Search for the cell housing the specified text and yield its (X, Y) center coordinate. 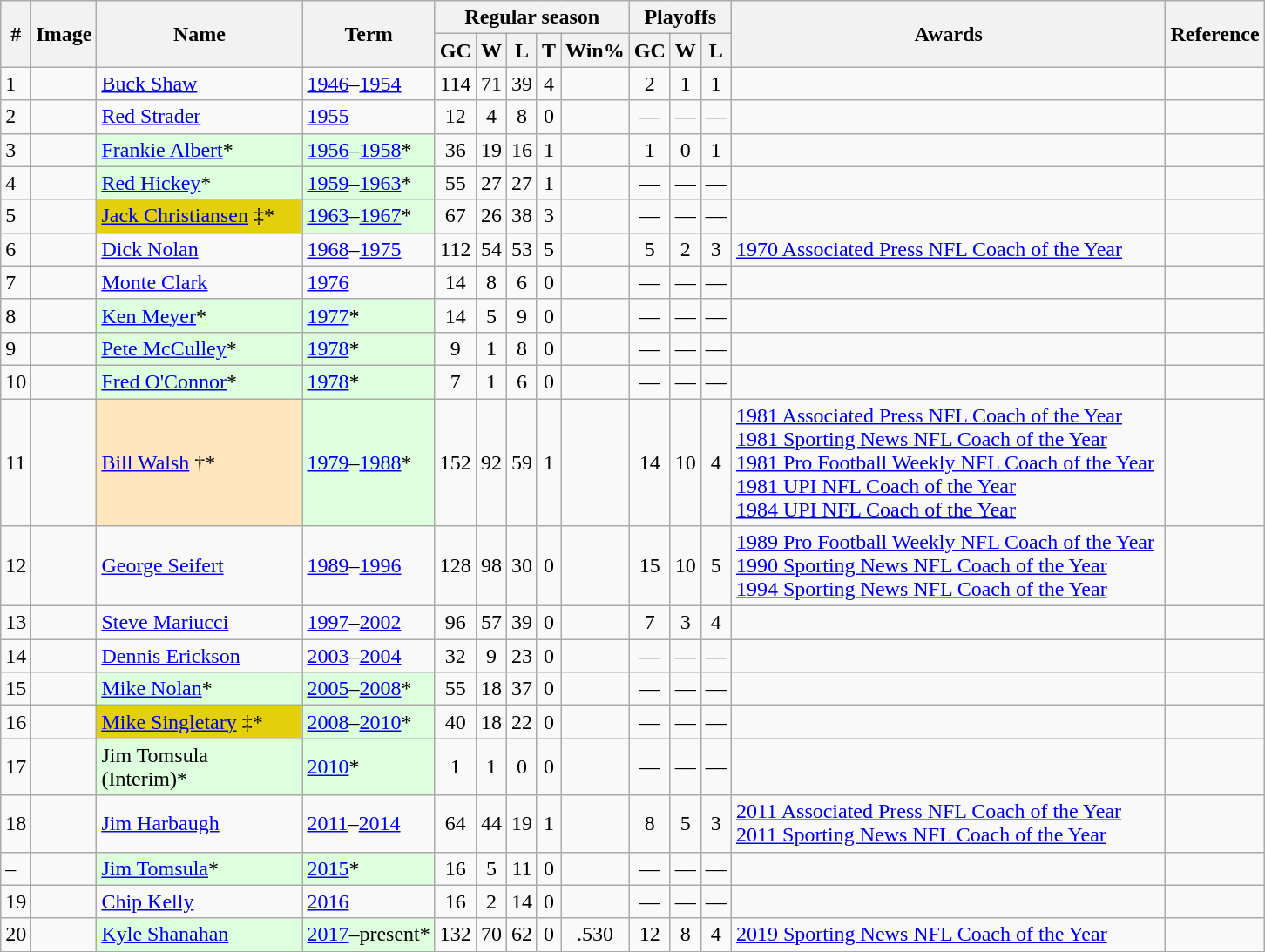
2008–2010* (369, 722)
Dick Nolan (200, 249)
Frankie Albert* (200, 150)
1989–1996 (369, 566)
1946–1954 (369, 84)
23 (521, 656)
George Seifert (200, 566)
1959–1963* (369, 183)
Win% (596, 51)
98 (491, 566)
Kyle Shanahan (200, 935)
– (16, 868)
30 (521, 566)
2011–2014 (369, 824)
132 (455, 935)
Image (64, 34)
20 (16, 935)
Pete McCulley* (200, 348)
2005–2008* (369, 689)
1989 Pro Football Weekly NFL Coach of the Year1990 Sporting News NFL Coach of the Year1994 Sporting News NFL Coach of the Year (948, 566)
26 (491, 216)
Jack Christiansen ‡* (200, 216)
Awards (948, 34)
22 (521, 722)
Regular season (531, 17)
Red Hickey* (200, 183)
Jim Tomsula (Interim)* (200, 766)
128 (455, 566)
36 (455, 150)
1956–1958* (369, 150)
T (549, 51)
1963–1967* (369, 216)
Fred O'Connor* (200, 381)
1968–1975 (369, 249)
1976 (369, 282)
2011 Associated Press NFL Coach of the Year2011 Sporting News NFL Coach of the Year (948, 824)
Jim Harbaugh (200, 824)
112 (455, 249)
Name (200, 34)
.530 (596, 935)
Jim Tomsula* (200, 868)
Red Strader (200, 117)
64 (455, 824)
92 (491, 462)
Mike Singletary ‡* (200, 722)
32 (455, 656)
Steve Mariucci (200, 623)
Mike Nolan* (200, 689)
114 (455, 84)
Playoffs (680, 17)
62 (521, 935)
Monte Clark (200, 282)
1955 (369, 117)
2017–present* (369, 935)
2016 (369, 901)
54 (491, 249)
40 (455, 722)
152 (455, 462)
2003–2004 (369, 656)
2015* (369, 868)
1977* (369, 315)
37 (521, 689)
44 (491, 824)
Dennis Erickson (200, 656)
# (16, 34)
2019 Sporting News NFL Coach of the Year (948, 935)
53 (521, 249)
1970 Associated Press NFL Coach of the Year (948, 249)
1997–2002 (369, 623)
17 (16, 766)
2010* (369, 766)
57 (491, 623)
1979–1988* (369, 462)
Buck Shaw (200, 84)
Reference (1214, 34)
70 (491, 935)
71 (491, 84)
38 (521, 216)
Chip Kelly (200, 901)
67 (455, 216)
Ken Meyer* (200, 315)
59 (521, 462)
13 (16, 623)
96 (455, 623)
Bill Walsh †* (200, 462)
Term (369, 34)
